Scan for the cell matching the given text and deliver its (x, y) coordinate at center. 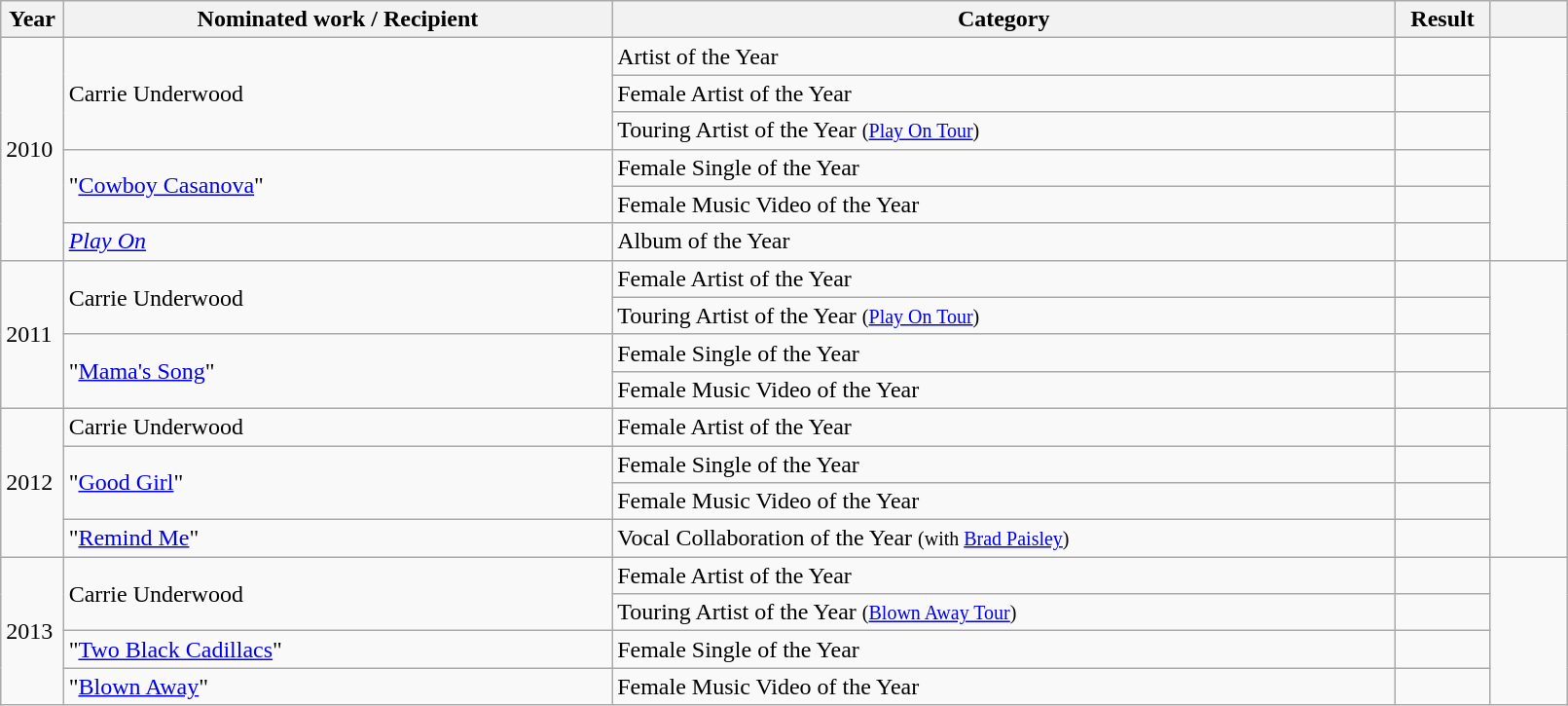
2010 (32, 149)
Vocal Collaboration of the Year (with Brad Paisley) (1004, 539)
Nominated work / Recipient (338, 19)
"Good Girl" (338, 483)
"Cowboy Casanova" (338, 186)
Artist of the Year (1004, 56)
2013 (32, 631)
Year (32, 19)
"Remind Me" (338, 539)
2012 (32, 482)
"Blown Away" (338, 687)
2011 (32, 334)
Album of the Year (1004, 242)
"Mama's Song" (338, 371)
Play On (338, 242)
Touring Artist of the Year (Blown Away Tour) (1004, 613)
Result (1442, 19)
Category (1004, 19)
"Two Black Cadillacs" (338, 650)
